From the cell containing the given text, extract its center point as (x, y) coordinate. 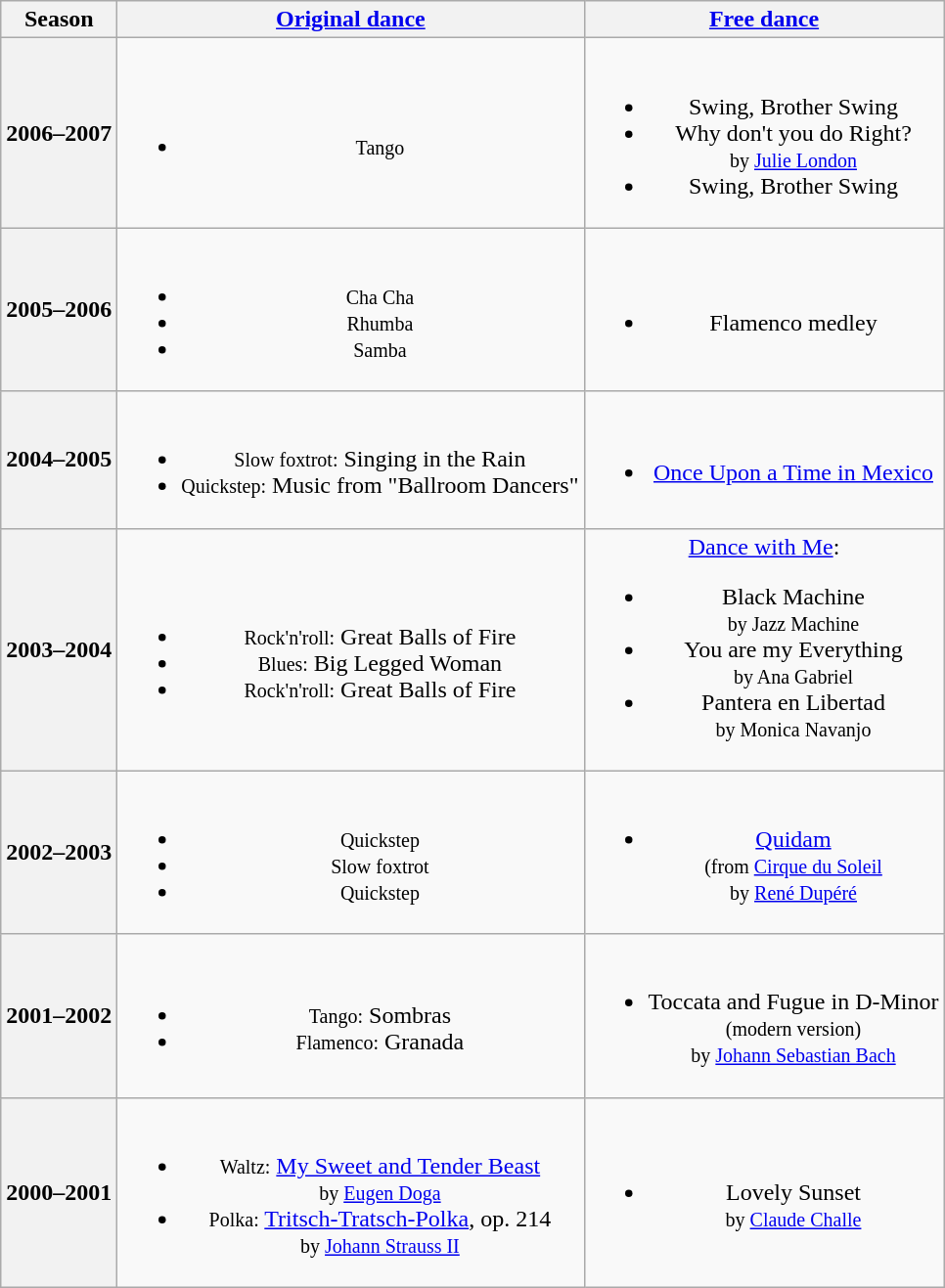
2004–2005 (59, 460)
Swing, Brother SwingWhy don't you do Right? by Julie London Swing, Brother Swing (764, 133)
Original dance (350, 20)
Tango: SombrasFlamenco: Granada (350, 1015)
Flamenco medley (764, 309)
2001–2002 (59, 1015)
Lovely Sunset by Claude Challe (764, 1192)
2000–2001 (59, 1192)
Rock'n'roll: Great Balls of FireBlues: Big Legged WomanRock'n'roll: Great Balls of Fire (350, 649)
Dance with Me:Black Machine by Jazz Machine You are my Everything by Ana Gabriel Pantera en Libertad by Monica Navanjo (764, 649)
Waltz: My Sweet and Tender Beast by Eugen Doga Polka: Tritsch-Tratsch-Polka, op. 214 by Johann Strauss II (350, 1192)
2006–2007 (59, 133)
Toccata and Fugue in D-Minor (modern version) by Johann Sebastian Bach (764, 1015)
Once Upon a Time in Mexico (764, 460)
Cha ChaRhumbaSamba (350, 309)
Season (59, 20)
QuickstepSlow foxtrotQuickstep (350, 853)
Tango (350, 133)
Quidam (from Cirque du Soleil by René Dupéré (764, 853)
2003–2004 (59, 649)
Free dance (764, 20)
Slow foxtrot: Singing in the RainQuickstep: Music from "Ballroom Dancers" (350, 460)
2002–2003 (59, 853)
2005–2006 (59, 309)
